Provide the (x, y) coordinate of the cell's center where the given text is located.  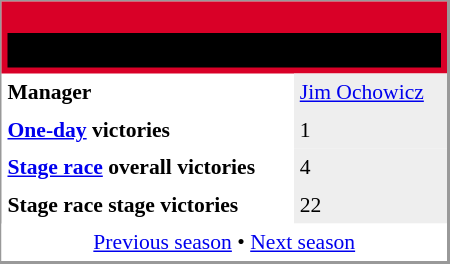
Manager (148, 93)
1 (370, 130)
22 (370, 205)
Jim Ochowicz (370, 93)
Stage race stage victories (148, 205)
4 (370, 167)
One-day victories (148, 130)
Previous season • Next season (225, 243)
Stage race overall victories (148, 167)
